Locate the cell with the specified text and output its [x, y] center coordinate. 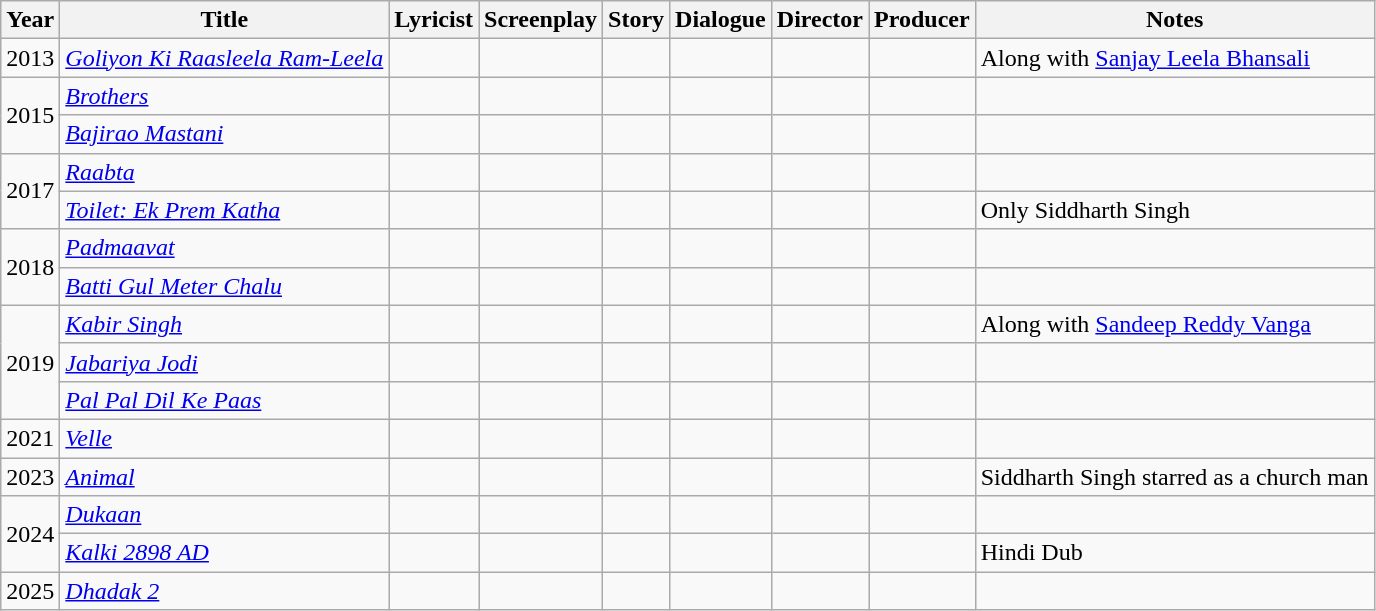
2015 [30, 115]
Toilet: Ek Prem Katha [224, 210]
Title [224, 20]
Raabta [224, 172]
Hindi Dub [1174, 553]
2019 [30, 362]
2013 [30, 58]
Kalki 2898 AD [224, 553]
Batti Gul Meter Chalu [224, 286]
Dhadak 2 [224, 591]
Jabariya Jodi [224, 362]
Director [820, 20]
Dialogue [721, 20]
Lyricist [434, 20]
Animal [224, 477]
Notes [1174, 20]
Year [30, 20]
Kabir Singh [224, 324]
Only Siddharth Singh [1174, 210]
2018 [30, 267]
Velle [224, 438]
Brothers [224, 96]
Screenplay [541, 20]
Goliyon Ki Raasleela Ram-Leela [224, 58]
2017 [30, 191]
Pal Pal Dil Ke Paas [224, 400]
Story [636, 20]
Padmaavat [224, 248]
Along with Sanjay Leela Bhansali [1174, 58]
2025 [30, 591]
Dukaan [224, 515]
2023 [30, 477]
2021 [30, 438]
Along with Sandeep Reddy Vanga [1174, 324]
2024 [30, 534]
Producer [922, 20]
Siddharth Singh starred as a church man [1174, 477]
Bajirao Mastani [224, 134]
